Locate the cell with the specified text and output its (x, y) center coordinate. 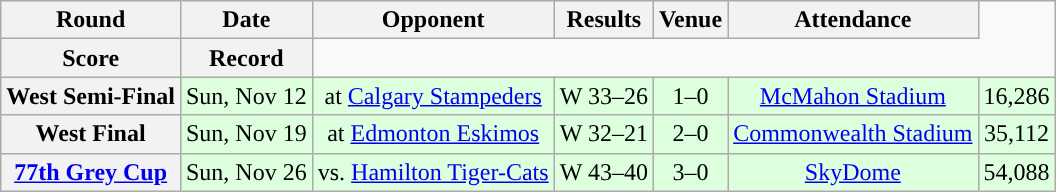
3–0 (690, 172)
McMahon Stadium (853, 96)
West Final (91, 134)
W 43–40 (604, 172)
Commonwealth Stadium (853, 134)
Score (91, 58)
SkyDome (853, 172)
W 33–26 (604, 96)
at Calgary Stampeders (433, 96)
77th Grey Cup (91, 172)
Sun, Nov 26 (246, 172)
16,286 (1016, 96)
vs. Hamilton Tiger-Cats (433, 172)
Sun, Nov 19 (246, 134)
Record (246, 58)
at Edmonton Eskimos (433, 134)
Sun, Nov 12 (246, 96)
Venue (690, 20)
Results (604, 20)
Attendance (853, 20)
54,088 (1016, 172)
35,112 (1016, 134)
2–0 (690, 134)
Opponent (433, 20)
1–0 (690, 96)
West Semi-Final (91, 96)
Date (246, 20)
Round (91, 20)
W 32–21 (604, 134)
